Identify which cell holds the provided text, then report its [x, y] central coordinate. 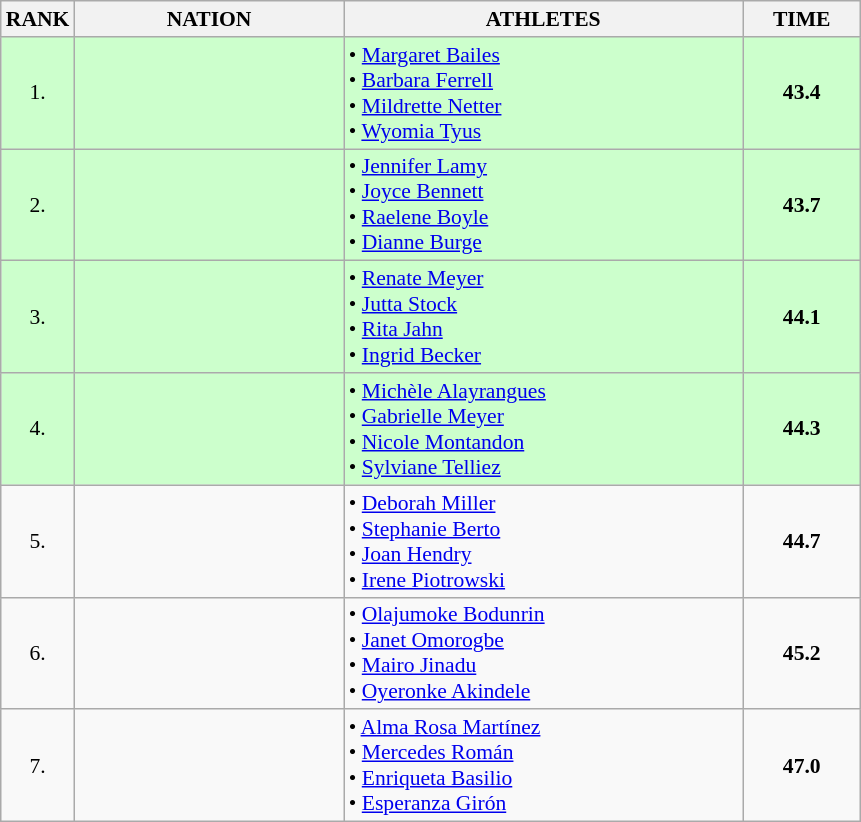
NATION [208, 19]
• Jennifer Lamy• Joyce Bennett• Raelene Boyle• Dianne Burge [544, 205]
• Deborah Miller• Stephanie Berto• Joan Hendry• Irene Piotrowski [544, 541]
• Olajumoke Bodunrin• Janet Omorogbe• Mairo Jinadu• Oyeronke Akindele [544, 653]
2. [38, 205]
43.4 [802, 93]
5. [38, 541]
• Renate Meyer• Jutta Stock• Rita Jahn• Ingrid Becker [544, 317]
47.0 [802, 766]
ATHLETES [544, 19]
• Margaret Bailes• Barbara Ferrell• Mildrette Netter• Wyomia Tyus [544, 93]
6. [38, 653]
3. [38, 317]
1. [38, 93]
44.1 [802, 317]
TIME [802, 19]
43.7 [802, 205]
44.7 [802, 541]
44.3 [802, 429]
• Michèle Alayrangues• Gabrielle Meyer• Nicole Montandon• Sylviane Telliez [544, 429]
7. [38, 766]
45.2 [802, 653]
4. [38, 429]
• Alma Rosa Martínez• Mercedes Román• Enriqueta Basilio• Esperanza Girón [544, 766]
RANK [38, 19]
